From the cell containing the given text, extract its center point as [X, Y] coordinate. 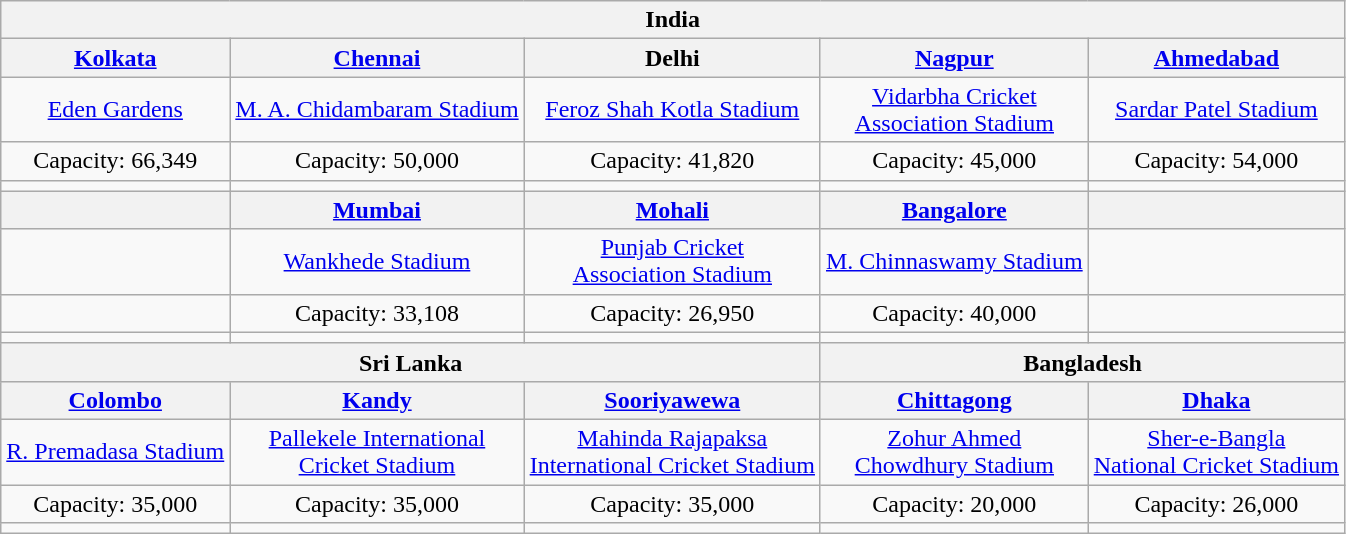
Feroz Shah Kotla Stadium [672, 110]
Capacity: 50,000 [377, 161]
Capacity: 20,000 [954, 503]
Eden Gardens [116, 110]
Kandy [377, 400]
Sher-e-BanglaNational Cricket Stadium [1216, 452]
Chittagong [954, 400]
Zohur AhmedChowdhury Stadium [954, 452]
Capacity: 26,950 [672, 313]
Kolkata [116, 58]
Sardar Patel Stadium [1216, 110]
Vidarbha CricketAssociation Stadium [954, 110]
Punjab CricketAssociation Stadium [672, 262]
Mahinda RajapaksaInternational Cricket Stadium [672, 452]
Colombo [116, 400]
M. Chinnaswamy Stadium [954, 262]
Mohali [672, 210]
Capacity: 54,000 [1216, 161]
Bangalore [954, 210]
Nagpur [954, 58]
Ahmedabad [1216, 58]
Capacity: 26,000 [1216, 503]
M. A. Chidambaram Stadium [377, 110]
Capacity: 45,000 [954, 161]
Bangladesh [1082, 362]
Pallekele InternationalCricket Stadium [377, 452]
Capacity: 66,349 [116, 161]
Chennai [377, 58]
India [673, 20]
Sooriyawewa [672, 400]
Capacity: 33,108 [377, 313]
Sri Lanka [411, 362]
R. Premadasa Stadium [116, 452]
Delhi [672, 58]
Capacity: 40,000 [954, 313]
Dhaka [1216, 400]
Capacity: 41,820 [672, 161]
Wankhede Stadium [377, 262]
Mumbai [377, 210]
